Search for the cell housing the specified text and yield its (X, Y) center coordinate. 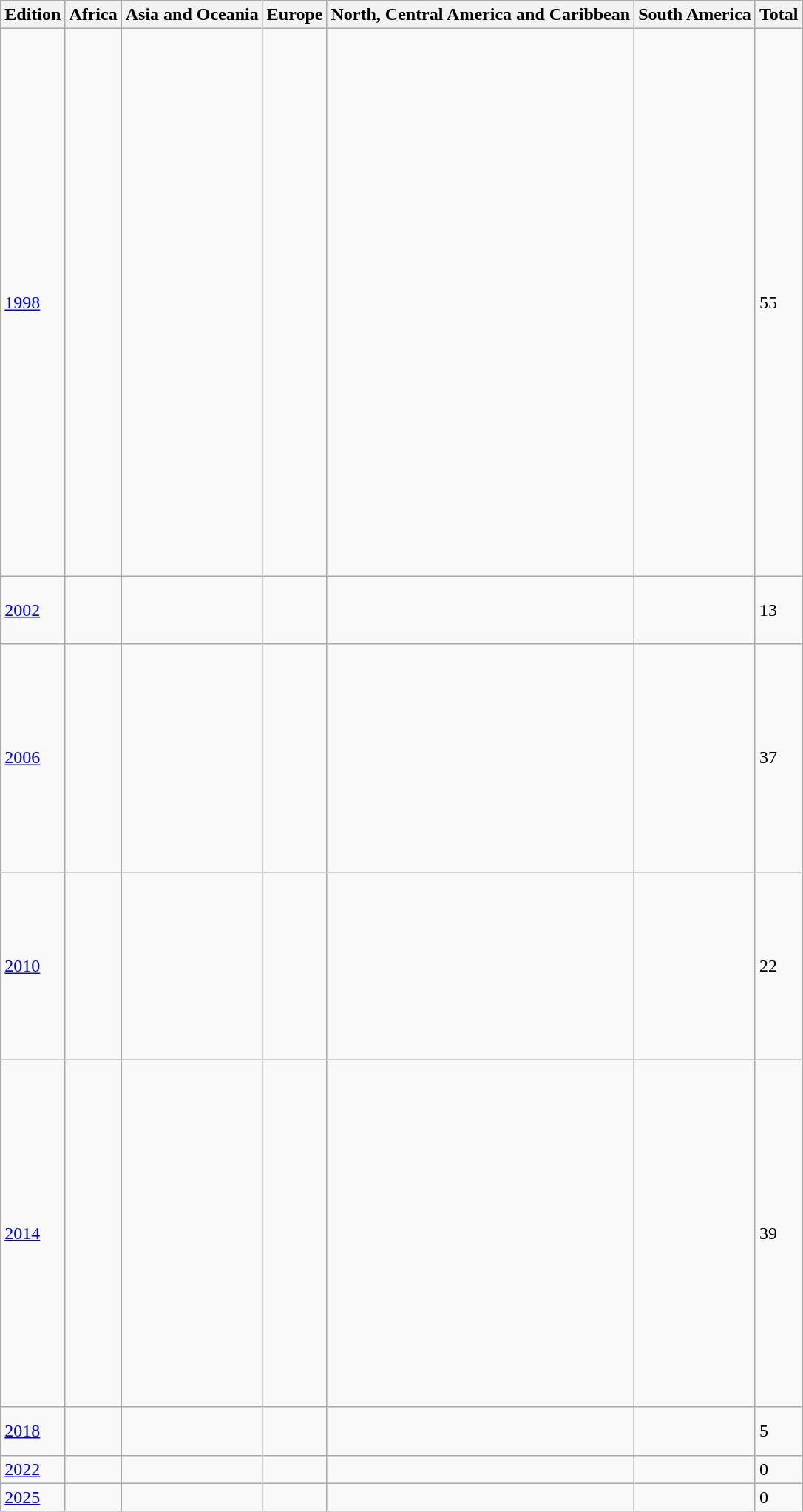
2014 (33, 1233)
Asia and Oceania (192, 15)
22 (779, 966)
2025 (33, 1497)
2018 (33, 1431)
13 (779, 610)
Edition (33, 15)
2006 (33, 758)
Total (779, 15)
South America (695, 15)
5 (779, 1431)
2010 (33, 966)
Africa (93, 15)
1998 (33, 302)
39 (779, 1233)
2022 (33, 1469)
37 (779, 758)
2002 (33, 610)
North, Central America and Caribbean (481, 15)
55 (779, 302)
Europe (294, 15)
